Capture the cell that displays the provided text and extract its [X, Y] central coordinate. 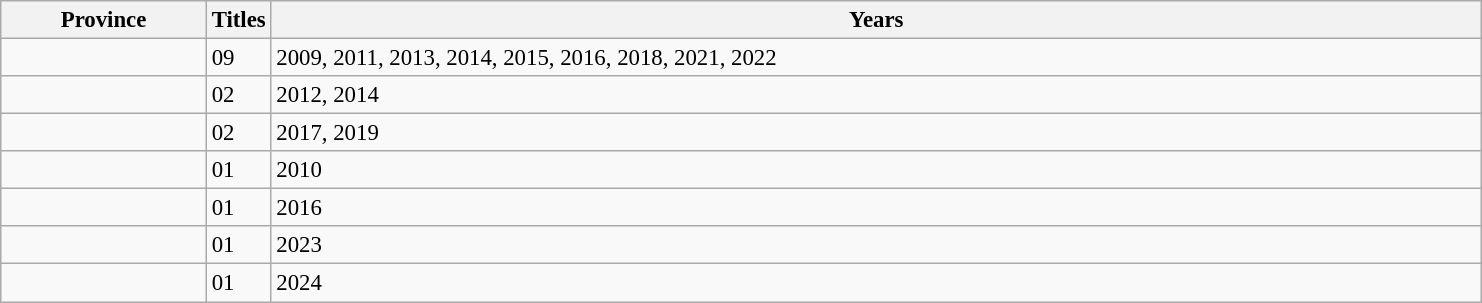
Titles [238, 20]
Years [876, 20]
2016 [876, 208]
2024 [876, 283]
2009, 2011, 2013, 2014, 2015, 2016, 2018, 2021, 2022 [876, 58]
2012, 2014 [876, 95]
09 [238, 58]
Province [104, 20]
2010 [876, 170]
2017, 2019 [876, 133]
2023 [876, 245]
